Pinpoint the cell where the given text exists, returning its (X, Y) midpoint coordinate. 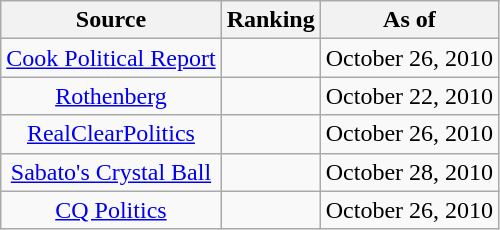
Source (111, 20)
October 28, 2010 (409, 172)
Cook Political Report (111, 58)
Rothenberg (111, 96)
Ranking (270, 20)
October 22, 2010 (409, 96)
Sabato's Crystal Ball (111, 172)
CQ Politics (111, 210)
RealClearPolitics (111, 134)
As of (409, 20)
